Output the (x, y) coordinate of the center of the cell containing the given text.  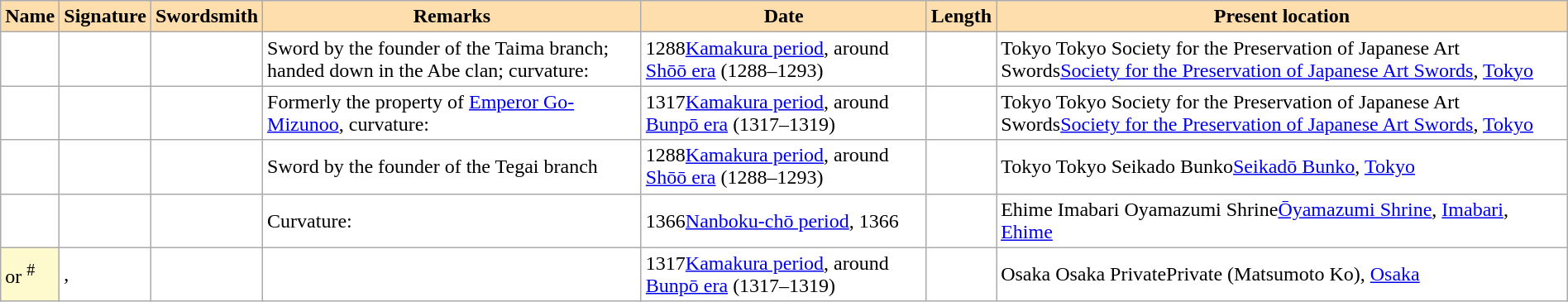
Sword by the founder of the Taima branch; handed down in the Abe clan; curvature: (452, 60)
or # (30, 275)
Ehime Imabari Oyamazumi ShrineŌyamazumi Shrine, Imabari, Ehime (1282, 220)
Formerly the property of Emperor Go-Mizunoo, curvature: (452, 113)
Date (784, 17)
, (106, 275)
Sword by the founder of the Tegai branch (452, 167)
Tokyo Tokyo Seikado BunkoSeikadō Bunko, Tokyo (1282, 167)
Present location (1282, 17)
Curvature: (452, 220)
Remarks (452, 17)
Signature (106, 17)
1366Nanboku-chō period, 1366 (784, 220)
Swordsmith (207, 17)
Name (30, 17)
Length (961, 17)
Osaka Osaka PrivatePrivate (Matsumoto Ko), Osaka (1282, 275)
